Detect which cell encompasses the target text, then output its [x, y] center coordinate. 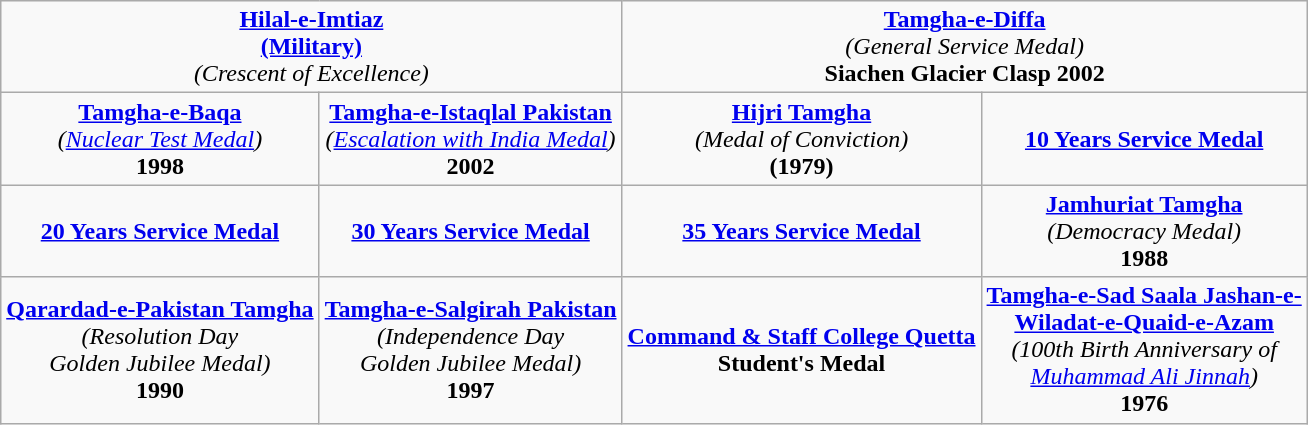
Tamgha-e-Baqa(Nuclear Test Medal)1998 [160, 139]
Hilal-e-Imtiaz(Military)(Crescent of Excellence) [312, 47]
Tamgha-e-Istaqlal Pakistan(Escalation with India Medal)2002 [470, 139]
20 Years Service Medal [160, 231]
Hijri Tamgha(Medal of Conviction)(1979) [802, 139]
30 Years Service Medal [470, 231]
Command & Staff College QuettaStudent's Medal [802, 350]
Tamgha-e-Diffa(General Service Medal)Siachen Glacier Clasp 2002 [964, 47]
Qarardad-e-Pakistan Tamgha(Resolution DayGolden Jubilee Medal)1990 [160, 350]
35 Years Service Medal [802, 231]
10 Years Service Medal [1144, 139]
Jamhuriat Tamgha(Democracy Medal)1988 [1144, 231]
Tamgha-e-Salgirah Pakistan(Independence DayGolden Jubilee Medal)1997 [470, 350]
Tamgha-e-Sad Saala Jashan-e-Wiladat-e-Quaid-e-Azam(100th Birth Anniversary ofMuhammad Ali Jinnah)1976 [1144, 350]
